Scan for the cell matching the given text and deliver its [X, Y] coordinate at center. 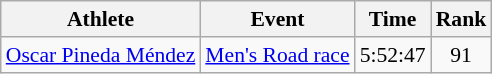
Rank [462, 19]
Time [393, 19]
Event [277, 19]
Men's Road race [277, 55]
91 [462, 55]
5:52:47 [393, 55]
Athlete [101, 19]
Oscar Pineda Méndez [101, 55]
